Find where the given text appears and provide that cell's center as (x, y) coordinate. 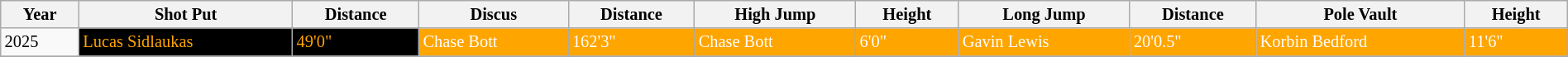
High Jump (776, 14)
Korbin Bedford (1360, 42)
Gavin Lewis (1044, 42)
Pole Vault (1360, 14)
11'6" (1516, 42)
Year (40, 14)
2025 (40, 42)
Shot Put (185, 14)
6'0" (907, 42)
Lucas Sidlaukas (185, 42)
20'0.5" (1193, 42)
Long Jump (1044, 14)
162'3" (632, 42)
49'0" (356, 42)
Discus (494, 14)
